Locate the cell with the specified text and output its [X, Y] center coordinate. 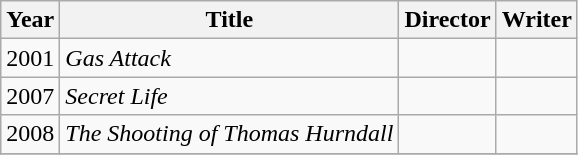
2008 [30, 134]
Director [448, 20]
Writer [536, 20]
Year [30, 20]
2007 [30, 96]
Gas Attack [230, 58]
Secret Life [230, 96]
The Shooting of Thomas Hurndall [230, 134]
Title [230, 20]
2001 [30, 58]
